Return the (x, y) coordinate for the center point of the cell that contains the specified text.  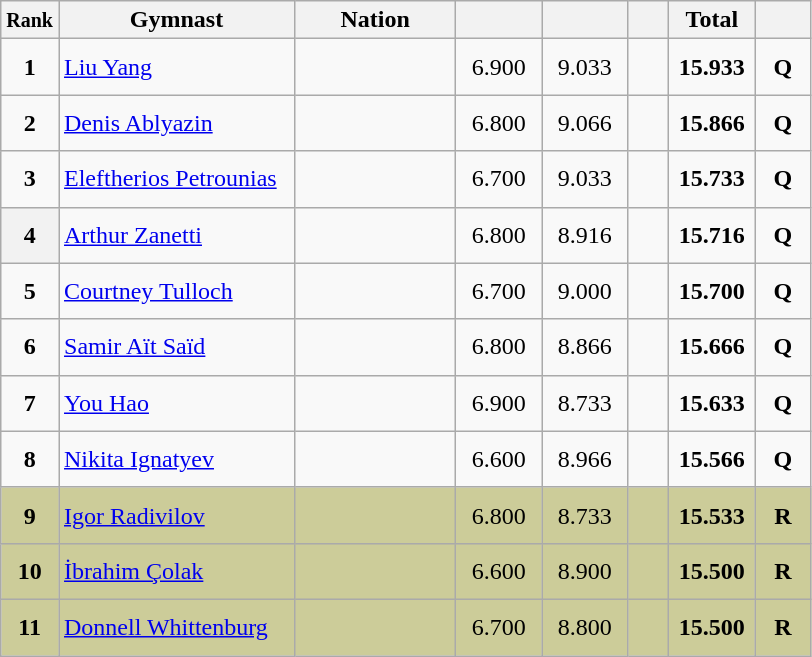
İbrahim Çolak (176, 571)
Nation (376, 20)
2 (30, 123)
15.933 (712, 67)
8.916 (585, 235)
15.700 (712, 291)
8.800 (585, 627)
Rank (30, 20)
1 (30, 67)
8 (30, 459)
Nikita Ignatyev (176, 459)
15.633 (712, 403)
9 (30, 515)
15.533 (712, 515)
8.966 (585, 459)
15.666 (712, 347)
7 (30, 403)
15.733 (712, 179)
Igor Radivilov (176, 515)
Courtney Tulloch (176, 291)
4 (30, 235)
6 (30, 347)
3 (30, 179)
Liu Yang (176, 67)
Eleftherios Petrounias (176, 179)
Total (712, 20)
Donnell Whittenburg (176, 627)
8.866 (585, 347)
9.000 (585, 291)
8.900 (585, 571)
11 (30, 627)
Gymnast (176, 20)
10 (30, 571)
15.566 (712, 459)
9.066 (585, 123)
You Hao (176, 403)
15.866 (712, 123)
Samir Aït Saïd (176, 347)
5 (30, 291)
Denis Ablyazin (176, 123)
Arthur Zanetti (176, 235)
15.716 (712, 235)
